Extract the [x, y] coordinate from the center of the cell holding the provided text.  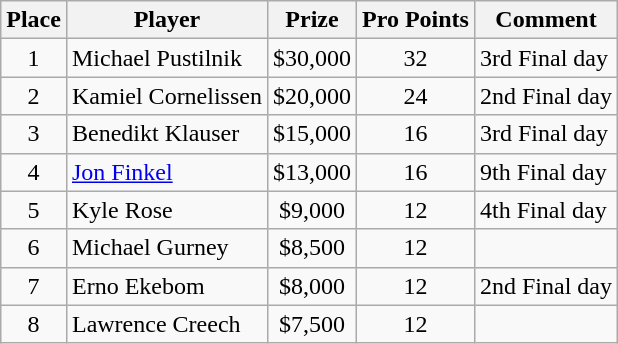
1 [34, 58]
Lawrence Creech [166, 324]
8 [34, 324]
$8,000 [312, 286]
$20,000 [312, 96]
Michael Pustilnik [166, 58]
Place [34, 20]
$7,500 [312, 324]
9th Final day [546, 172]
$13,000 [312, 172]
$8,500 [312, 248]
$15,000 [312, 134]
5 [34, 210]
Prize [312, 20]
Benedikt Klauser [166, 134]
6 [34, 248]
7 [34, 286]
Kyle Rose [166, 210]
Comment [546, 20]
Jon Finkel [166, 172]
32 [416, 58]
$9,000 [312, 210]
3 [34, 134]
Kamiel Cornelissen [166, 96]
4th Final day [546, 210]
Erno Ekebom [166, 286]
$30,000 [312, 58]
24 [416, 96]
Player [166, 20]
2 [34, 96]
Pro Points [416, 20]
Michael Gurney [166, 248]
4 [34, 172]
